Return [X, Y] of the center of cell containing provided text 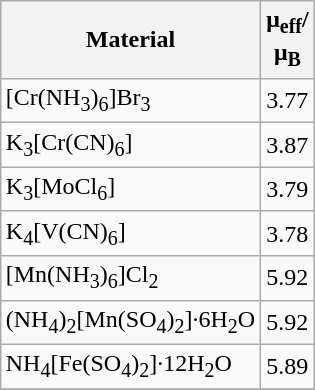
K3[MoCl6] [130, 189]
3.77 [288, 100]
[Cr(NH3)6]Br3 [130, 100]
3.78 [288, 233]
Material [130, 40]
K4[V(CN)6] [130, 233]
[Mn(NH3)6]Cl2 [130, 278]
3.79 [288, 189]
μeff/μB [288, 40]
5.89 [288, 366]
NH4[Fe(SO4)2]·12H2O [130, 366]
3.87 [288, 145]
(NH4)2[Mn(SO4)2]·6H2O [130, 322]
K3[Cr(CN)6] [130, 145]
